Find where the given text appears and provide that cell's center as (X, Y) coordinate. 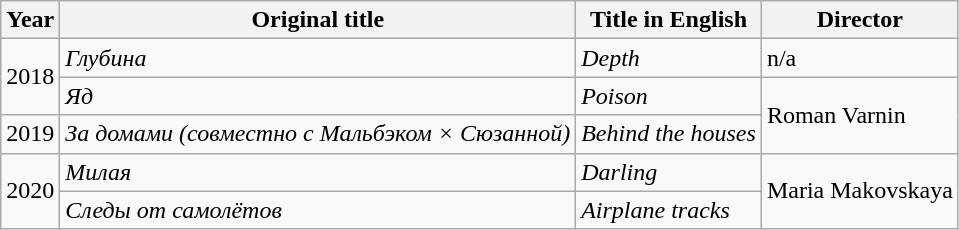
Title in English (669, 20)
Милая (318, 172)
Year (30, 20)
2020 (30, 191)
Poison (669, 96)
n/a (860, 58)
Original title (318, 20)
Maria Makovskaya (860, 191)
За домами (совместно с Мальбэком × Сюзанной) (318, 134)
Следы от самолётов (318, 210)
Airplane tracks (669, 210)
Director (860, 20)
Darling (669, 172)
2019 (30, 134)
2018 (30, 77)
Глубина (318, 58)
Roman Varnin (860, 115)
Behind the houses (669, 134)
Depth (669, 58)
Яд (318, 96)
